Detect which cell encompasses the target text, then output its (x, y) center coordinate. 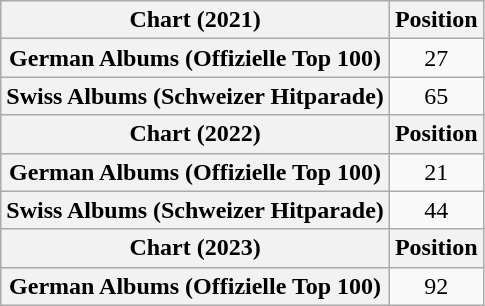
21 (436, 172)
27 (436, 58)
Chart (2023) (196, 248)
Chart (2022) (196, 134)
44 (436, 210)
Chart (2021) (196, 20)
65 (436, 96)
92 (436, 286)
